Identify which cell holds the provided text, then report its [x, y] central coordinate. 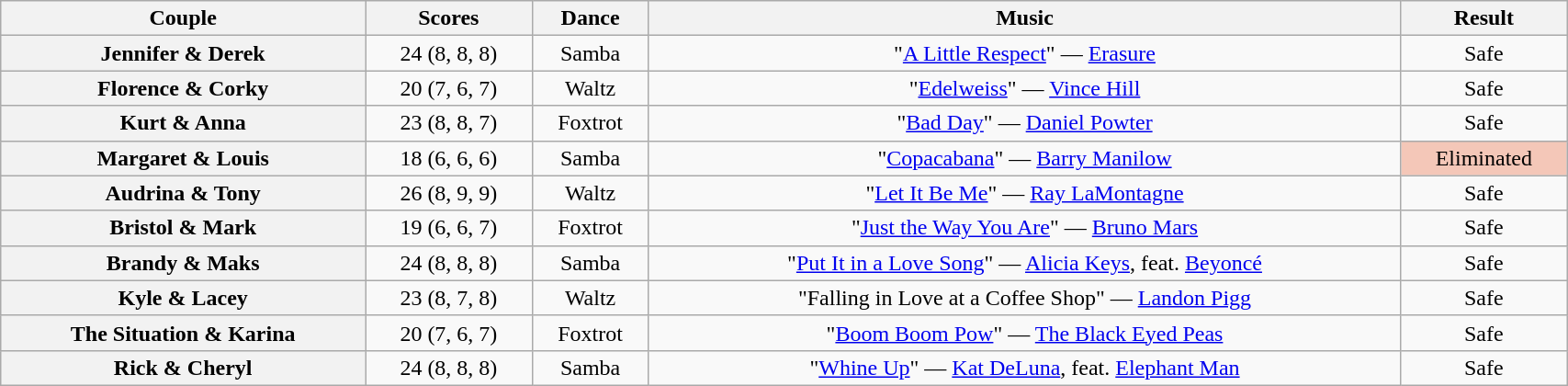
Kyle & Lacey [184, 298]
"A Little Respect" — Erasure [1025, 53]
23 (8, 7, 8) [449, 298]
19 (6, 6, 7) [449, 228]
"Put It in a Love Song" — Alicia Keys, feat. Beyoncé [1025, 263]
"Falling in Love at a Coffee Shop" — Landon Pigg [1025, 298]
Brandy & Maks [184, 263]
Dance [590, 18]
Jennifer & Derek [184, 53]
Florence & Corky [184, 88]
Kurt & Anna [184, 123]
"Let It Be Me" — Ray LaMontagne [1025, 193]
Eliminated [1484, 158]
Couple [184, 18]
Audrina & Tony [184, 193]
Rick & Cheryl [184, 368]
"Edelweiss" — Vince Hill [1025, 88]
"Whine Up" — Kat DeLuna, feat. Elephant Man [1025, 368]
"Boom Boom Pow" — The Black Eyed Peas [1025, 333]
"Copacabana" — Barry Manilow [1025, 158]
Scores [449, 18]
26 (8, 9, 9) [449, 193]
The Situation & Karina [184, 333]
"Bad Day" — Daniel Powter [1025, 123]
"Just the Way You Are" — Bruno Mars [1025, 228]
18 (6, 6, 6) [449, 158]
Result [1484, 18]
Bristol & Mark [184, 228]
23 (8, 8, 7) [449, 123]
Margaret & Louis [184, 158]
Music [1025, 18]
